Output the [X, Y] coordinate of the center of the cell containing the given text.  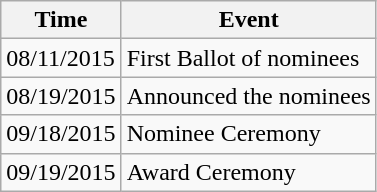
Award Ceremony [248, 172]
Announced the nominees [248, 96]
09/18/2015 [61, 134]
Time [61, 20]
08/11/2015 [61, 58]
First Ballot of nominees [248, 58]
Nominee Ceremony [248, 134]
08/19/2015 [61, 96]
09/19/2015 [61, 172]
Event [248, 20]
